Identify which cell holds the provided text, then report its (X, Y) central coordinate. 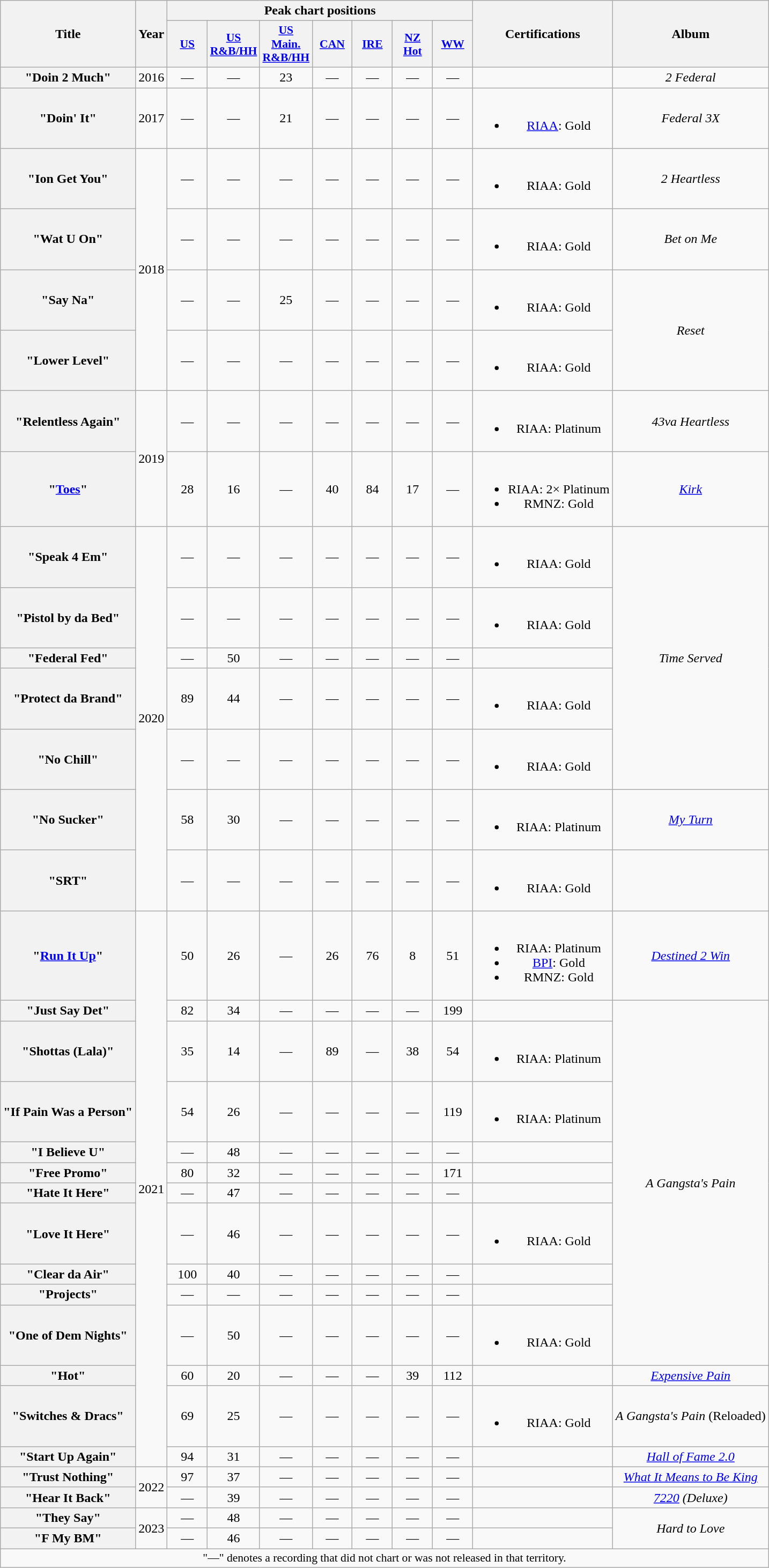
Certifications (543, 34)
Expensive Pain (691, 1375)
"Hate It Here" (68, 1193)
"Lower Level" (68, 360)
2 Federal (691, 77)
"Just Say Det" (68, 1010)
Bet on Me (691, 239)
16 (234, 489)
Album (691, 34)
43va Heartless (691, 421)
"Love It Here" (68, 1233)
Year (151, 34)
USMain.R&B/HH (286, 44)
"Doin' It" (68, 118)
Destined 2 Win (691, 956)
100 (188, 1274)
"Protect da Brand" (68, 698)
"Shottas (Lala)" (68, 1051)
Hall of Fame 2.0 (691, 1456)
Reset (691, 330)
69 (188, 1416)
"If Pain Was a Person" (68, 1112)
76 (372, 956)
28 (188, 489)
USR&B/HH (234, 44)
2018 (151, 270)
Time Served (691, 658)
Kirk (691, 489)
"Wat U On" (68, 239)
8 (413, 956)
17 (413, 489)
"Start Up Again" (68, 1456)
47 (234, 1193)
2021 (151, 1188)
112 (453, 1375)
2019 (151, 459)
My Turn (691, 819)
Peak chart positions (320, 11)
RIAA: 2× PlatinumRMNZ: Gold (543, 489)
82 (188, 1010)
"No Chill" (68, 759)
23 (286, 77)
2016 (151, 77)
20 (234, 1375)
7220 (Deluxe) (691, 1497)
97 (188, 1477)
94 (188, 1456)
21 (286, 118)
"Pistol by da Bed" (68, 618)
199 (453, 1010)
IRE (372, 44)
A Gangsta's Pain (Reloaded) (691, 1416)
"They Say" (68, 1518)
"Trust Nothing" (68, 1477)
58 (188, 819)
171 (453, 1173)
"I Believe U" (68, 1152)
Hard to Love (691, 1528)
"Doin 2 Much" (68, 77)
60 (188, 1375)
"—" denotes a recording that did not chart or was not released in that territory. (385, 1558)
84 (372, 489)
80 (188, 1173)
32 (234, 1173)
CAN (332, 44)
"Free Promo" (68, 1173)
"Hear It Back" (68, 1497)
"Relentless Again" (68, 421)
51 (453, 956)
US (188, 44)
NZHot (413, 44)
A Gangsta's Pain (691, 1183)
14 (234, 1051)
"Federal Fed" (68, 658)
2017 (151, 118)
"F My BM" (68, 1538)
"Ion Get You" (68, 179)
2022 (151, 1487)
38 (413, 1051)
37 (234, 1477)
"Toes" (68, 489)
"Speak 4 Em" (68, 557)
RIAA: PlatinumBPI: GoldRMNZ: Gold (543, 956)
"Projects" (68, 1295)
35 (188, 1051)
"Switches & Dracs" (68, 1416)
34 (234, 1010)
30 (234, 819)
44 (234, 698)
"Clear da Air" (68, 1274)
119 (453, 1112)
Federal 3X (691, 118)
31 (234, 1456)
"One of Dem Nights" (68, 1335)
"Say Na" (68, 300)
"SRT" (68, 881)
"Run It Up" (68, 956)
"Hot" (68, 1375)
Title (68, 34)
"No Sucker" (68, 819)
What It Means to Be King (691, 1477)
2023 (151, 1528)
2020 (151, 719)
2 Heartless (691, 179)
WW (453, 44)
